For the text-containing cell, return its midpoint in (x, y) coordinate format. 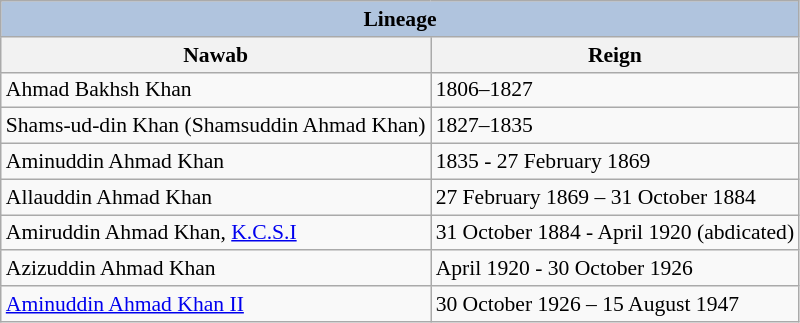
Shams-ud-din Khan (Shamsuddin Ahmad Khan) (216, 126)
Lineage (400, 19)
30 October 1926 – 15 August 1947 (616, 304)
Amiruddin Ahmad Khan, K.C.S.I (216, 233)
31 October 1884 - April 1920 (abdicated) (616, 233)
Ahmad Bakhsh Khan (216, 90)
Aminuddin Ahmad Khan II (216, 304)
1827–1835 (616, 126)
27 February 1869 – 31 October 1884 (616, 197)
Reign (616, 55)
Aminuddin Ahmad Khan (216, 162)
Allauddin Ahmad Khan (216, 197)
April 1920 - 30 October 1926 (616, 269)
Nawab (216, 55)
1835 - 27 February 1869 (616, 162)
1806–1827 (616, 90)
Azizuddin Ahmad Khan (216, 269)
